From the cell containing the given text, extract its center point as [x, y] coordinate. 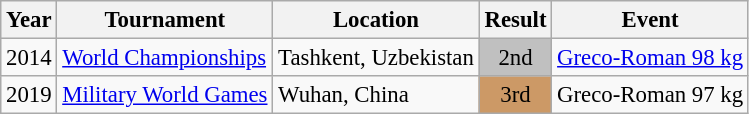
Military World Games [165, 95]
Greco-Roman 98 kg [650, 58]
Result [516, 20]
3rd [516, 95]
Year [29, 20]
2019 [29, 95]
Tashkent, Uzbekistan [376, 58]
Greco-Roman 97 kg [650, 95]
Tournament [165, 20]
Wuhan, China [376, 95]
2nd [516, 58]
Location [376, 20]
2014 [29, 58]
Event [650, 20]
World Championships [165, 58]
